Locate the cell with the specified text and output its (X, Y) center coordinate. 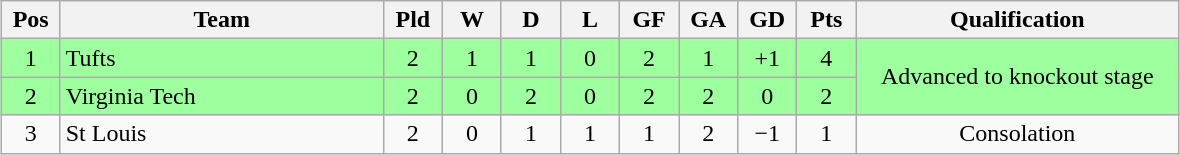
GD (768, 20)
W (472, 20)
3 (30, 134)
+1 (768, 58)
L (590, 20)
Qualification (1018, 20)
Advanced to knockout stage (1018, 77)
Pos (30, 20)
Pld (412, 20)
Pts (826, 20)
Consolation (1018, 134)
−1 (768, 134)
St Louis (222, 134)
Team (222, 20)
GA (708, 20)
Tufts (222, 58)
Virginia Tech (222, 96)
GF (650, 20)
4 (826, 58)
D (530, 20)
